Output the (x, y) coordinate of the center of the cell containing the given text.  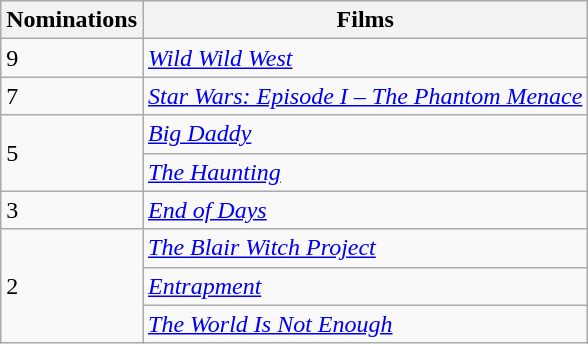
Big Daddy (364, 134)
2 (72, 286)
3 (72, 210)
The Haunting (364, 172)
Nominations (72, 20)
7 (72, 96)
End of Days (364, 210)
The Blair Witch Project (364, 248)
Films (364, 20)
5 (72, 153)
9 (72, 58)
The World Is Not Enough (364, 324)
Wild Wild West (364, 58)
Star Wars: Episode I – The Phantom Menace (364, 96)
Entrapment (364, 286)
